Detect which cell encompasses the target text, then output its (x, y) center coordinate. 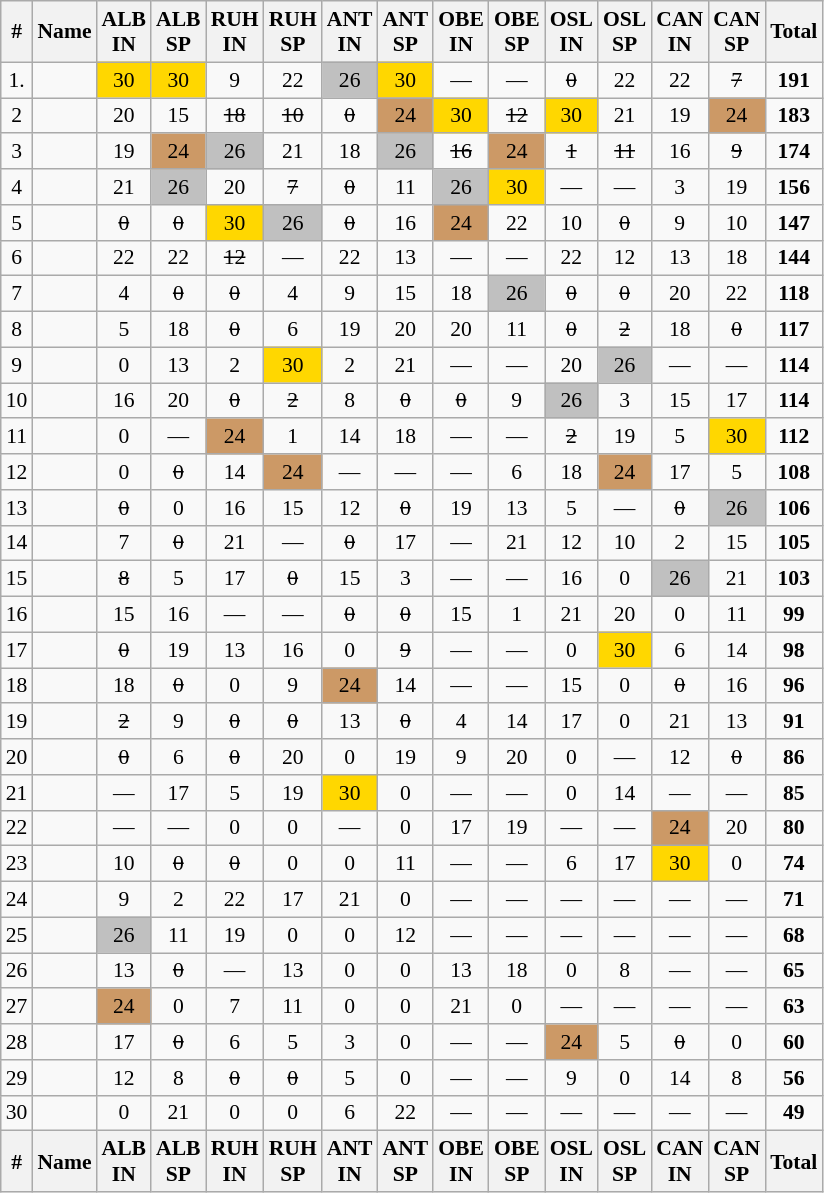
144 (794, 258)
60 (794, 1042)
63 (794, 1007)
74 (794, 864)
1. (17, 80)
147 (794, 223)
28 (17, 1042)
71 (794, 900)
65 (794, 971)
117 (794, 330)
56 (794, 1078)
80 (794, 828)
68 (794, 935)
23 (17, 864)
86 (794, 757)
106 (794, 508)
49 (794, 1113)
156 (794, 187)
98 (794, 650)
174 (794, 152)
85 (794, 793)
91 (794, 722)
183 (794, 116)
96 (794, 686)
118 (794, 294)
103 (794, 579)
112 (794, 437)
25 (17, 935)
99 (794, 615)
105 (794, 543)
108 (794, 472)
29 (17, 1078)
191 (794, 80)
27 (17, 1007)
